Detect which cell encompasses the target text, then output its (x, y) center coordinate. 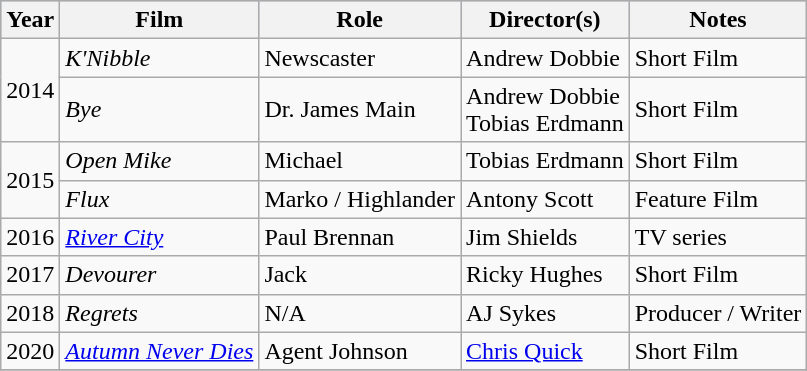
Year (30, 20)
Andrew DobbieTobias Erdmann (546, 110)
Jim Shields (546, 237)
2016 (30, 237)
Notes (718, 20)
Dr. James Main (360, 110)
Film (160, 20)
2017 (30, 275)
TV series (718, 237)
Bye (160, 110)
Andrew Dobbie (546, 58)
K'Nibble (160, 58)
2018 (30, 313)
Devourer (160, 275)
Michael (360, 161)
AJ Sykes (546, 313)
Flux (160, 199)
Autumn Never Dies (160, 351)
Newscaster (360, 58)
Role (360, 20)
River City (160, 237)
N/A (360, 313)
Ricky Hughes (546, 275)
2015 (30, 180)
Paul Brennan (360, 237)
Tobias Erdmann (546, 161)
Open Mike (160, 161)
Jack (360, 275)
Chris Quick (546, 351)
Feature Film (718, 199)
Marko / Highlander (360, 199)
Antony Scott (546, 199)
Director(s) (546, 20)
2020 (30, 351)
2014 (30, 90)
Regrets (160, 313)
Agent Johnson (360, 351)
Producer / Writer (718, 313)
